Output the [x, y] coordinate of the center of the cell containing the given text.  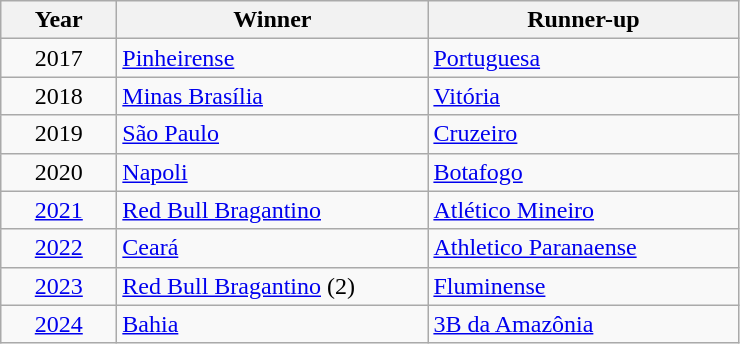
Winner [272, 20]
2022 [59, 248]
Runner-up [584, 20]
Bahia [272, 324]
Year [59, 20]
Napoli [272, 172]
2018 [59, 96]
2019 [59, 134]
Atlético Mineiro [584, 210]
Portuguesa [584, 58]
Red Bull Bragantino [272, 210]
3B da Amazônia [584, 324]
2023 [59, 286]
Fluminense [584, 286]
2020 [59, 172]
Minas Brasília [272, 96]
Red Bull Bragantino (2) [272, 286]
Botafogo [584, 172]
Pinheirense [272, 58]
Cruzeiro [584, 134]
2024 [59, 324]
2021 [59, 210]
Athletico Paranaense [584, 248]
2017 [59, 58]
São Paulo [272, 134]
Vitória [584, 96]
Ceará [272, 248]
